Extract the [x, y] coordinate from the center of the cell holding the provided text.  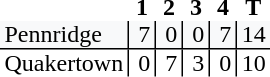
14 [253, 35]
Pennridge [64, 35]
Quakertown [64, 63]
10 [253, 63]
3 [196, 63]
